Return (X, Y) of the center of cell containing provided text 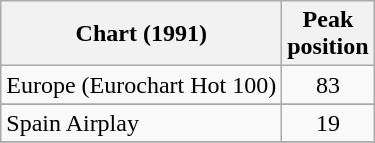
Peakposition (328, 34)
19 (328, 123)
83 (328, 85)
Spain Airplay (142, 123)
Europe (Eurochart Hot 100) (142, 85)
Chart (1991) (142, 34)
